Output the (X, Y) coordinate of the center of the cell containing the given text.  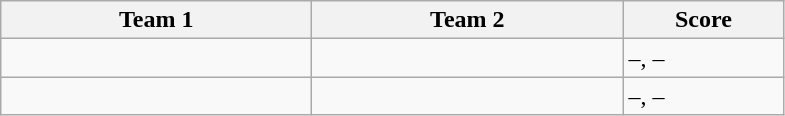
Team 2 (468, 20)
Team 1 (156, 20)
Score (704, 20)
